Capture the cell that displays the provided text and extract its [X, Y] central coordinate. 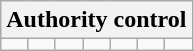
Authority control [96, 20]
